Provide the [x, y] coordinate of the cell's center where the given text is located.  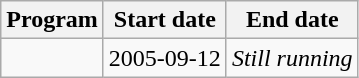
2005-09-12 [164, 58]
Start date [164, 20]
Program [52, 20]
End date [292, 20]
Still running [292, 58]
